Search for the cell housing the specified text and yield its (X, Y) center coordinate. 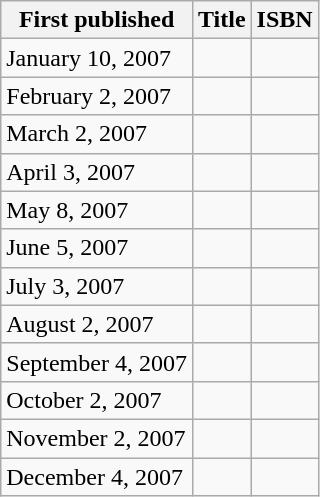
August 2, 2007 (97, 324)
November 2, 2007 (97, 438)
First published (97, 20)
April 3, 2007 (97, 172)
March 2, 2007 (97, 134)
July 3, 2007 (97, 286)
Title (222, 20)
February 2, 2007 (97, 96)
September 4, 2007 (97, 362)
May 8, 2007 (97, 210)
ISBN (284, 20)
January 10, 2007 (97, 58)
October 2, 2007 (97, 400)
December 4, 2007 (97, 477)
June 5, 2007 (97, 248)
